Provide the [x, y] coordinate of the cell's center where the given text is located.  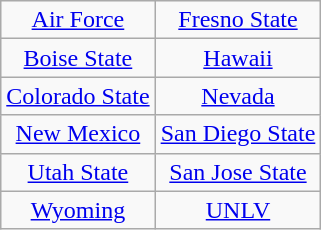
San Diego State [238, 134]
Boise State [78, 58]
Fresno State [238, 20]
Utah State [78, 172]
Air Force [78, 20]
Wyoming [78, 210]
San Jose State [238, 172]
New Mexico [78, 134]
Hawaii [238, 58]
Nevada [238, 96]
UNLV [238, 210]
Colorado State [78, 96]
